Find where the given text appears and provide that cell's center as [X, Y] coordinate. 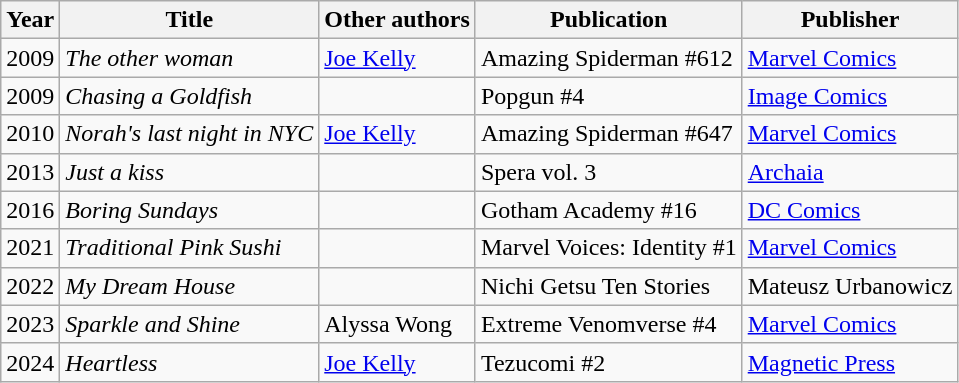
The other woman [190, 58]
2013 [30, 172]
Popgun #4 [608, 96]
Archaia [850, 172]
Marvel Voices: Identity #1 [608, 248]
2022 [30, 286]
Boring Sundays [190, 210]
2010 [30, 134]
Chasing a Goldfish [190, 96]
Gotham Academy #16 [608, 210]
Just a kiss [190, 172]
Nichi Getsu Ten Stories [608, 286]
Mateusz Urbanowicz [850, 286]
Title [190, 20]
Extreme Venomverse #4 [608, 324]
Traditional Pink Sushi [190, 248]
Amazing Spiderman #647 [608, 134]
Norah's last night in NYC [190, 134]
Amazing Spiderman #612 [608, 58]
Other authors [398, 20]
My Dream House [190, 286]
2016 [30, 210]
2021 [30, 248]
Heartless [190, 362]
Image Comics [850, 96]
Publisher [850, 20]
Spera vol. 3 [608, 172]
2023 [30, 324]
Tezucomi #2 [608, 362]
DC Comics [850, 210]
Sparkle and Shine [190, 324]
Publication [608, 20]
Magnetic Press [850, 362]
2024 [30, 362]
Year [30, 20]
Alyssa Wong [398, 324]
